From the cell containing the given text, extract its center point as (x, y) coordinate. 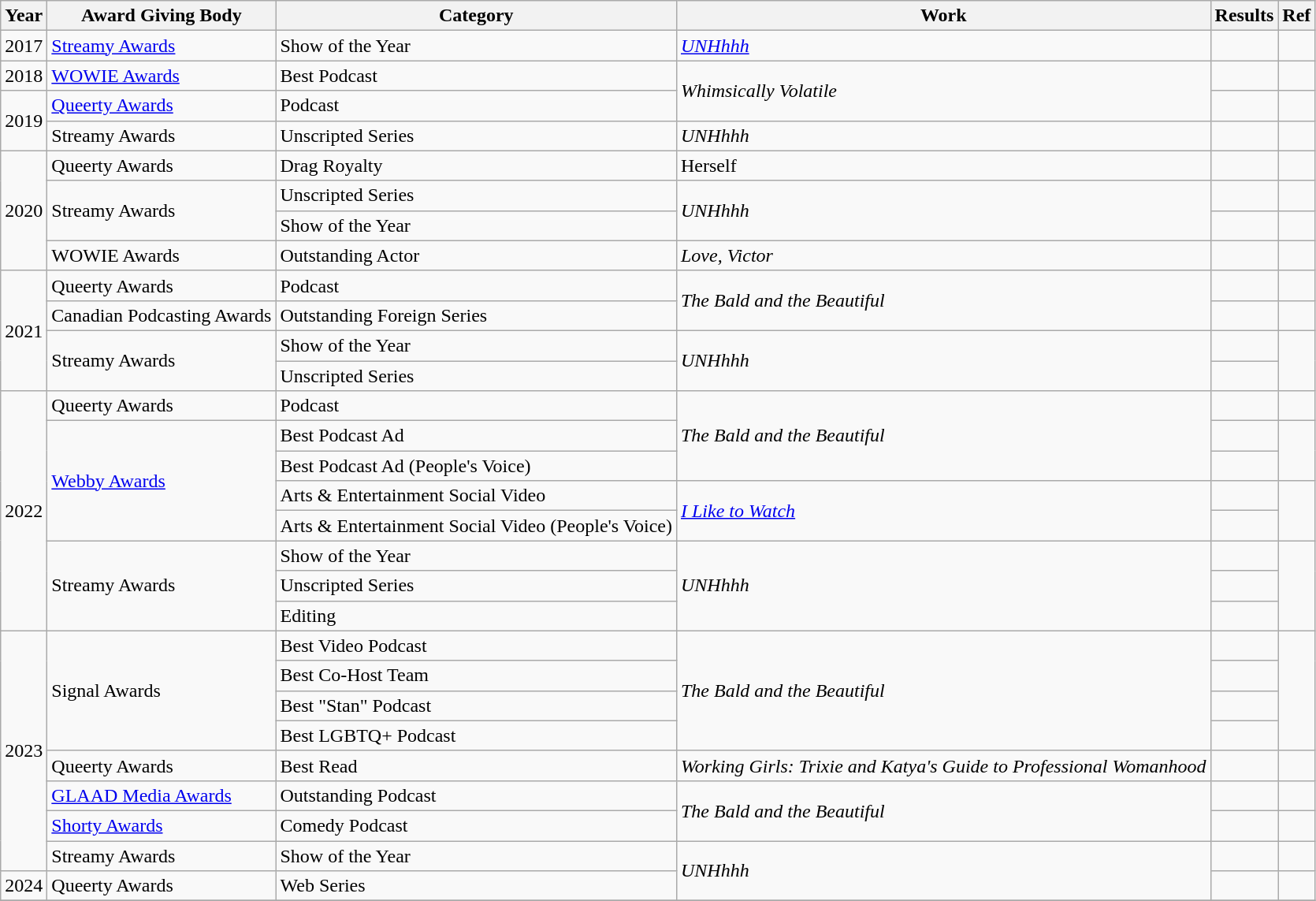
Best Podcast Ad (476, 436)
2017 (24, 46)
Results (1244, 16)
2021 (24, 330)
Ref (1297, 16)
Comedy Podcast (476, 825)
Arts & Entertainment Social Video (476, 496)
Award Giving Body (162, 16)
Year (24, 16)
Best Co-Host Team (476, 676)
2018 (24, 76)
Canadian Podcasting Awards (162, 315)
I Like to Watch (943, 511)
Best LGBTQ+ Podcast (476, 735)
Best Podcast Ad (People's Voice) (476, 466)
Outstanding Actor (476, 255)
2024 (24, 886)
Best Podcast (476, 76)
Outstanding Podcast (476, 795)
GLAAD Media Awards (162, 795)
Best Read (476, 765)
2022 (24, 511)
Signal Awards (162, 691)
Working Girls: Trixie and Katya's Guide to Professional Womanhood (943, 765)
Best "Stan" Podcast (476, 706)
2019 (24, 121)
Shorty Awards (162, 825)
Editing (476, 616)
2020 (24, 210)
Herself (943, 166)
Drag Royalty (476, 166)
Work (943, 16)
Category (476, 16)
Love, Victor (943, 255)
2023 (24, 750)
Outstanding Foreign Series (476, 315)
Whimsically Volatile (943, 91)
Webby Awards (162, 481)
Arts & Entertainment Social Video (People's Voice) (476, 526)
Best Video Podcast (476, 646)
Web Series (476, 886)
